Capture the cell that displays the provided text and extract its [x, y] central coordinate. 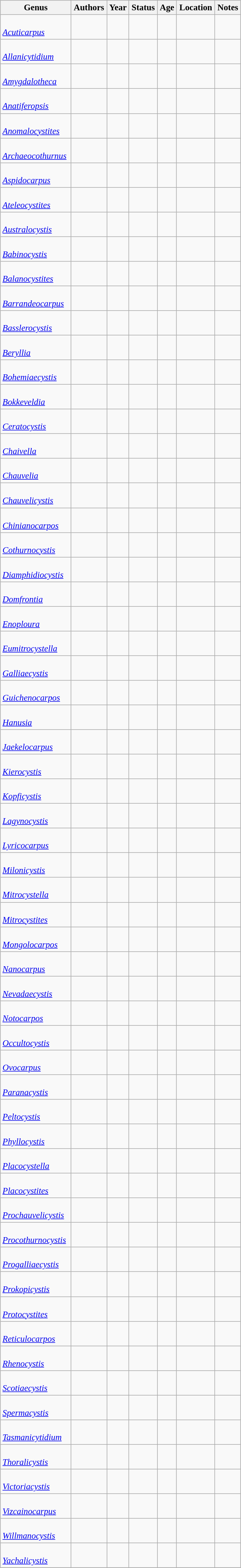
Barrandeocarpus [36, 298]
Enoploura [36, 619]
Basslerocystis [36, 323]
Allanicytidium [36, 52]
Chaivella [36, 446]
Procothurnocystis [36, 1235]
Anomalocystites [36, 126]
Archaeocothurnus [36, 150]
Location [196, 8]
Galliaecystis [36, 668]
Peltocystis [36, 1112]
Progalliaecystis [36, 1259]
Nevadaecystis [36, 988]
Paranacystis [36, 1087]
Yachalicystis [36, 1555]
Occultocystis [36, 1038]
Anatiferopsis [36, 101]
Nanocarpus [36, 964]
Mitrocystella [36, 890]
Phyllocystis [36, 1136]
Rhenocystis [36, 1359]
Eumitrocystella [36, 643]
Mitrocystites [36, 914]
Hanusia [36, 717]
Acuticarpus [36, 27]
Status [143, 8]
Bokkeveldia [36, 397]
Cothurnocystis [36, 545]
Ateleocystites [36, 200]
Domfrontia [36, 594]
Placocystella [36, 1161]
Beryllia [36, 347]
Prokopicystis [36, 1284]
Milonicystis [36, 865]
Willmanocystis [36, 1531]
Genus [36, 8]
Mongolocarpos [36, 940]
Tasmanicytidium [36, 1432]
Age [167, 8]
Spermacystis [36, 1407]
Year [118, 8]
Chauvelicystis [36, 495]
Prochauvelicystis [36, 1210]
Vizcainocarpus [36, 1506]
Reticulocarpos [36, 1333]
Protocystites [36, 1309]
Ceratocystis [36, 421]
Lyricocarpus [36, 840]
Ovocarpus [36, 1062]
Lagynocystis [36, 816]
Kierocystis [36, 766]
Balanocystites [36, 274]
Notes [228, 8]
Aspidocarpus [36, 175]
Australocystis [36, 224]
Babinocystis [36, 249]
Amygdalotheca [36, 76]
Guichenocarpos [36, 693]
Placocystites [36, 1186]
Chinianocarpos [36, 520]
Chauvelia [36, 471]
Thoralicystis [36, 1457]
Diamphidiocystis [36, 569]
Bohemiaecystis [36, 372]
Notocarpos [36, 1013]
Kopficystis [36, 791]
Scotiaecystis [36, 1383]
Jaekelocarpus [36, 742]
Victoriacystis [36, 1481]
Authors [89, 8]
